Locate the cell with the specified text and output its [x, y] center coordinate. 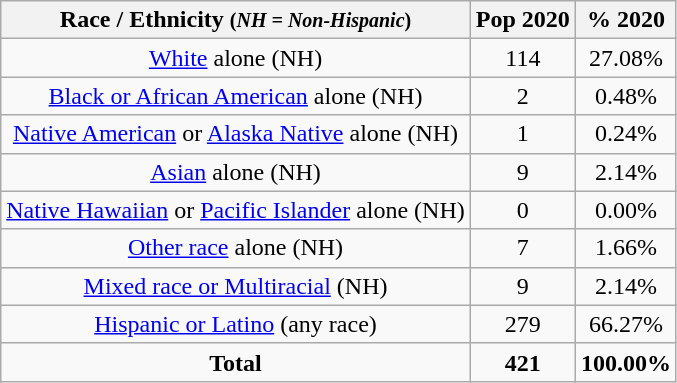
1.66% [626, 248]
1 [522, 134]
Race / Ethnicity (NH = Non-Hispanic) [236, 20]
421 [522, 362]
Total [236, 362]
7 [522, 248]
279 [522, 324]
0 [522, 210]
Asian alone (NH) [236, 172]
Native Hawaiian or Pacific Islander alone (NH) [236, 210]
0.24% [626, 134]
66.27% [626, 324]
Other race alone (NH) [236, 248]
114 [522, 58]
2 [522, 96]
Pop 2020 [522, 20]
Hispanic or Latino (any race) [236, 324]
White alone (NH) [236, 58]
Black or African American alone (NH) [236, 96]
Mixed race or Multiracial (NH) [236, 286]
27.08% [626, 58]
Native American or Alaska Native alone (NH) [236, 134]
0.00% [626, 210]
% 2020 [626, 20]
100.00% [626, 362]
0.48% [626, 96]
